Capture the cell that displays the provided text and extract its [x, y] central coordinate. 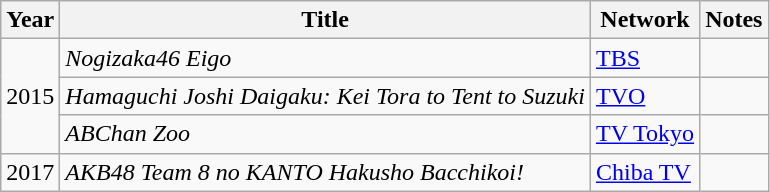
Notes [734, 20]
AKB48 Team 8 no KANTO Hakusho Bacchikoi! [326, 172]
Hamaguchi Joshi Daigaku: Kei Tora to Tent to Suzuki [326, 96]
Nogizaka46 Eigo [326, 58]
TV Tokyo [644, 134]
TBS [644, 58]
Year [30, 20]
2015 [30, 96]
Chiba TV [644, 172]
Title [326, 20]
Network [644, 20]
ABChan Zoo [326, 134]
TVO [644, 96]
2017 [30, 172]
